Find where the given text appears and provide that cell's center as [x, y] coordinate. 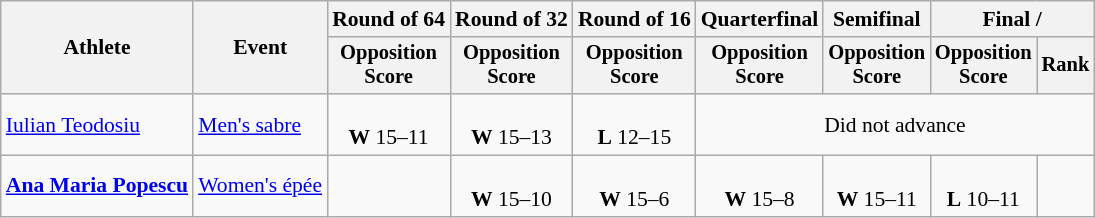
W 15–8 [760, 186]
Event [260, 48]
Ana Maria Popescu [97, 186]
Did not advance [895, 124]
Athlete [97, 48]
Iulian Teodosiu [97, 124]
Round of 32 [512, 19]
L 10–11 [984, 186]
W 15–6 [634, 186]
W 15–10 [512, 186]
Women's épée [260, 186]
Round of 16 [634, 19]
Final / [1012, 19]
Rank [1066, 66]
Semifinal [876, 19]
W 15–13 [512, 124]
Quarterfinal [760, 19]
Men's sabre [260, 124]
Round of 64 [388, 19]
L 12–15 [634, 124]
